Capture the cell that displays the provided text and extract its [x, y] central coordinate. 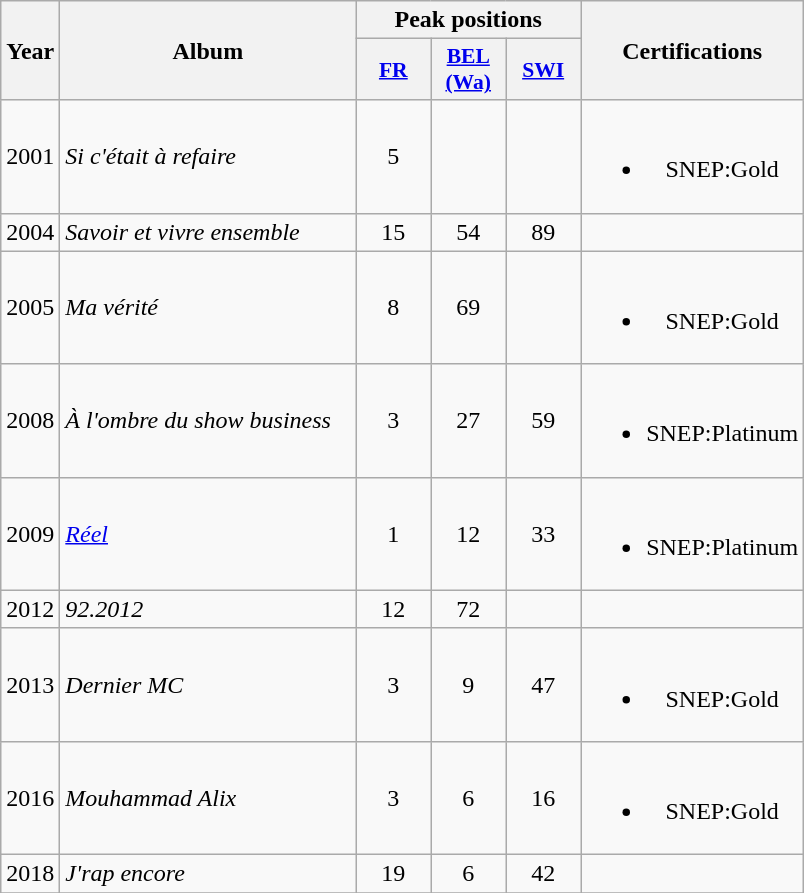
2018 [30, 873]
9 [468, 684]
Mouhammad Alix [208, 798]
Dernier MC [208, 684]
J'rap encore [208, 873]
Ma vérité [208, 308]
BEL (Wa) [468, 70]
Réel [208, 534]
Certifications [692, 50]
2013 [30, 684]
59 [544, 420]
1 [394, 534]
Savoir et vivre ensemble [208, 232]
Album [208, 50]
16 [544, 798]
2004 [30, 232]
92.2012 [208, 609]
2001 [30, 156]
SWI [544, 70]
42 [544, 873]
72 [468, 609]
8 [394, 308]
2016 [30, 798]
2009 [30, 534]
2008 [30, 420]
FR [394, 70]
5 [394, 156]
Si c'était à refaire [208, 156]
Peak positions [468, 20]
47 [544, 684]
2005 [30, 308]
27 [468, 420]
33 [544, 534]
69 [468, 308]
Year [30, 50]
54 [468, 232]
15 [394, 232]
19 [394, 873]
À l'ombre du show business [208, 420]
89 [544, 232]
2012 [30, 609]
